Provide the [X, Y] coordinate of the cell's center where the given text is located.  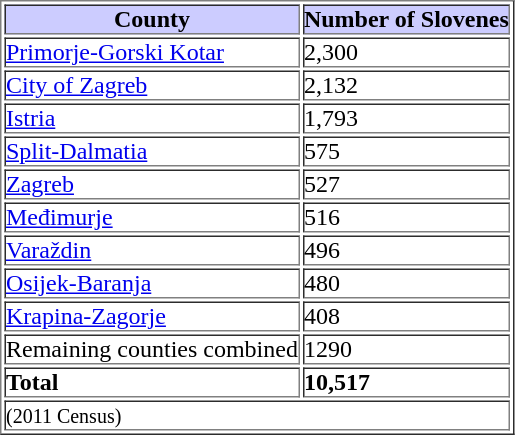
480 [406, 283]
Primorje-Gorski Kotar [152, 53]
408 [406, 317]
Osijek-Baranja [152, 283]
Međimurje [152, 217]
496 [406, 251]
527 [406, 185]
10,517 [406, 383]
Number of Slovenes [406, 19]
2,132 [406, 85]
Total [152, 383]
Zagreb [152, 185]
(2011 Census) [257, 415]
Krapina-Zagorje [152, 317]
2,300 [406, 53]
Istria [152, 119]
County [152, 19]
City of Zagreb [152, 85]
1,793 [406, 119]
575 [406, 151]
Remaining counties combined [152, 349]
1290 [406, 349]
Varaždin [152, 251]
516 [406, 217]
Split-Dalmatia [152, 151]
